Identify which cell holds the provided text, then report its (x, y) central coordinate. 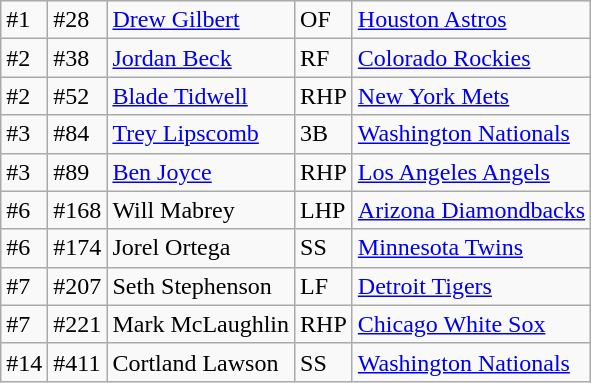
3B (324, 134)
RF (324, 58)
Mark McLaughlin (201, 324)
#52 (78, 96)
#1 (24, 20)
LF (324, 286)
Jorel Ortega (201, 248)
Cortland Lawson (201, 362)
#174 (78, 248)
#84 (78, 134)
#168 (78, 210)
#411 (78, 362)
Trey Lipscomb (201, 134)
Colorado Rockies (471, 58)
Houston Astros (471, 20)
Los Angeles Angels (471, 172)
Drew Gilbert (201, 20)
#207 (78, 286)
Seth Stephenson (201, 286)
Blade Tidwell (201, 96)
Arizona Diamondbacks (471, 210)
Will Mabrey (201, 210)
Minnesota Twins (471, 248)
#89 (78, 172)
Jordan Beck (201, 58)
Chicago White Sox (471, 324)
New York Mets (471, 96)
#38 (78, 58)
#14 (24, 362)
Detroit Tigers (471, 286)
#28 (78, 20)
LHP (324, 210)
#221 (78, 324)
Ben Joyce (201, 172)
OF (324, 20)
